Return (x, y) of the center of cell containing provided text 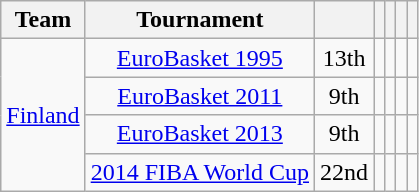
EuroBasket 2011 (200, 96)
Tournament (200, 20)
Team (43, 20)
22nd (344, 172)
EuroBasket 2013 (200, 134)
Finland (43, 115)
13th (344, 58)
2014 FIBA World Cup (200, 172)
EuroBasket 1995 (200, 58)
